For the text-containing cell, return its midpoint in (X, Y) coordinate format. 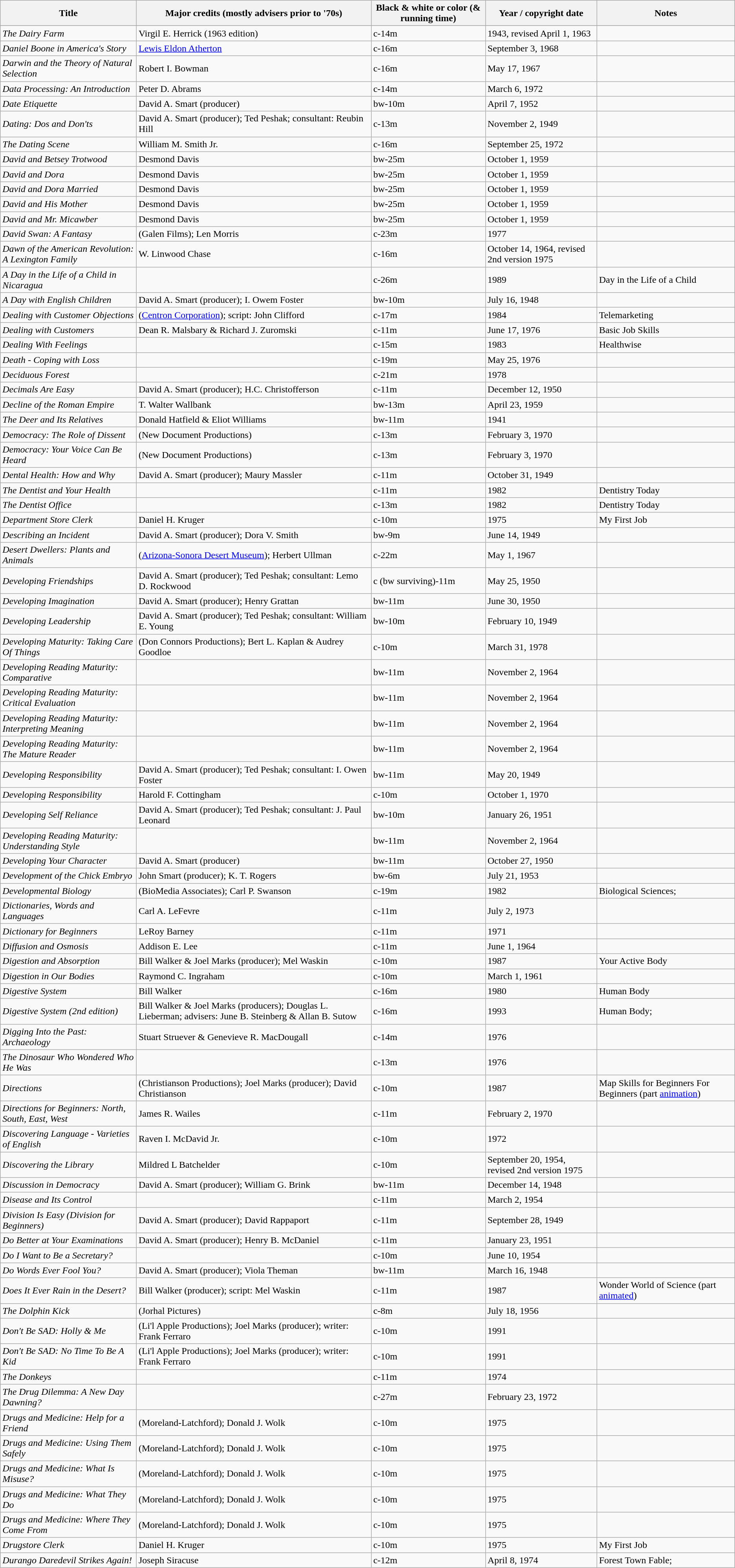
David and His Mother (68, 204)
September 28, 1949 (541, 1220)
July 21, 1953 (541, 876)
1989 (541, 280)
Joseph Siracuse (254, 1560)
Dean R. Malsbary & Richard J. Zuromski (254, 330)
David and Dora (68, 174)
bw-6m (428, 876)
Digestive System (2nd edition) (68, 1011)
Dealing with Customer Objections (68, 315)
c (bw surviving)-11m (428, 581)
Major credits (mostly advisers prior to '70s) (254, 13)
Developing Reading Maturity: Comparative (68, 672)
Do I Want to Be a Secretary? (68, 1255)
Title (68, 13)
David A. Smart (producer); Viola Theman (254, 1270)
David A. Smart (producer); Ted Peshak; consultant: J. Paul Leonard (254, 815)
A Day with English Children (68, 300)
1971 (541, 931)
c-12m (428, 1560)
John Smart (producer); K. T. Rogers (254, 876)
David A. Smart (producer); H.C. Christofferson (254, 390)
December 14, 1948 (541, 1185)
May 25, 1976 (541, 360)
December 12, 1950 (541, 390)
Do Better at Your Examinations (68, 1240)
1978 (541, 375)
c-27m (428, 1397)
September 25, 1972 (541, 144)
Human Body (666, 991)
Developing Friendships (68, 581)
March 2, 1954 (541, 1200)
(Jorhal Pictures) (254, 1311)
Bill Walker & Joel Marks (producers); Douglas L. Lieberman; advisers: June B. Steinberg & Allan B. Sutow (254, 1011)
David A. Smart (producer); Ted Peshak; consultant: Lemo D. Rockwood (254, 581)
Dawn of the American Revolution: A Lexington Family (68, 255)
c-23m (428, 234)
David and Betsey Trotwood (68, 159)
David A. Smart (producer); Maury Massler (254, 475)
1943, revised April 1, 1963 (541, 33)
(Arizona-Sonora Desert Museum); Herbert Ullman (254, 555)
Drugs and Medicine: Help for a Friend (68, 1423)
Democracy: The Role of Dissent (68, 434)
1984 (541, 315)
Development of the Chick Embryo (68, 876)
(Galen Films); Len Morris (254, 234)
Basic Job Skills (666, 330)
April 7, 1952 (541, 104)
May 17, 1967 (541, 68)
Developing Reading Maturity: Understanding Style (68, 841)
Dictionaries, Words and Languages (68, 911)
Do Words Ever Fool You? (68, 1270)
Digestion in Our Bodies (68, 976)
Developmental Biology (68, 891)
bw-13m (428, 405)
1974 (541, 1377)
Durango Daredevil Strikes Again! (68, 1560)
Digestion and Absorption (68, 961)
The Dinosaur Who Wondered Who He Was (68, 1062)
Drugs and Medicine: What They Do (68, 1499)
William M. Smith Jr. (254, 144)
Stuart Struever & Genevieve R. MacDougall (254, 1037)
Developing Maturity: Taking Care Of Things (68, 647)
1993 (541, 1011)
David A. Smart (producer); Henry Grattan (254, 601)
A Day in the Life of a Child in Nicaragua (68, 280)
LeRoy Barney (254, 931)
Discovering the Library (68, 1164)
Map Skills for Beginners For Beginners (part animation) (666, 1088)
1980 (541, 991)
Dealing with Customers (68, 330)
(Don Connors Productions); Bert L. Kaplan & Audrey Goodloe (254, 647)
Developing Imagination (68, 601)
Drugs and Medicine: Where They Come From (68, 1525)
Dictionary for Beginners (68, 931)
Addison E. Lee (254, 946)
March 1, 1961 (541, 976)
October 31, 1949 (541, 475)
Democracy: Your Voice Can Be Heard (68, 455)
Directions for Beginners: North, South, East, West (68, 1113)
W. Linwood Chase (254, 255)
David A. Smart (producer); Henry B. McDaniel (254, 1240)
July 2, 1973 (541, 911)
David A. Smart (producer); I. Owem Foster (254, 300)
Developing Reading Maturity: The Mature Reader (68, 749)
(BioMedia Associates); Carl P. Swanson (254, 891)
Discovering Language - Varieties of English (68, 1139)
Year / copyright date (541, 13)
bw-9m (428, 535)
Donald Hatfield & Eliot Williams (254, 419)
Developing Reading Maturity: Interpreting Meaning (68, 724)
1941 (541, 419)
c-21m (428, 375)
The Dentist and Your Health (68, 490)
Developing Leadership (68, 621)
David and Dora Married (68, 189)
Developing Reading Maturity: Critical Evaluation (68, 698)
Digging Into the Past: Archaeology (68, 1037)
The Dairy Farm (68, 33)
January 26, 1951 (541, 815)
Diffusion and Osmosis (68, 946)
Bill Walker (254, 991)
Does It Ever Rain in the Desert? (68, 1291)
David A. Smart (producer); Ted Peshak; consultant: William E. Young (254, 621)
April 23, 1959 (541, 405)
David and Mr. Micawber (68, 219)
October 14, 1964, revised 2nd version 1975 (541, 255)
c-15m (428, 345)
Human Body; (666, 1011)
October 1, 1970 (541, 795)
Desert Dwellers: Plants and Animals (68, 555)
Biological Sciences; (666, 891)
Drugs and Medicine: Using Them Safely (68, 1448)
May 25, 1950 (541, 581)
T. Walter Wallbank (254, 405)
May 20, 1949 (541, 775)
David A. Smart (producer); David Rappaport (254, 1220)
Peter D. Abrams (254, 89)
1983 (541, 345)
March 6, 1972 (541, 89)
Death - Coping with Loss (68, 360)
February 10, 1949 (541, 621)
1972 (541, 1139)
James R. Wailes (254, 1113)
September 3, 1968 (541, 48)
Decline of the Roman Empire (68, 405)
1977 (541, 234)
Raven I. McDavid Jr. (254, 1139)
c-8m (428, 1311)
Raymond C. Ingraham (254, 976)
Don't Be SAD: No Time To Be A Kid (68, 1357)
Drugs and Medicine: What Is Misuse? (68, 1474)
Harold F. Cottingham (254, 795)
March 31, 1978 (541, 647)
Mildred L Batchelder (254, 1164)
Daniel Boone in America's Story (68, 48)
June 1, 1964 (541, 946)
Virgil E. Herrick (1963 edition) (254, 33)
The Donkeys (68, 1377)
David Swan: A Fantasy (68, 234)
Department Store Clerk (68, 520)
Directions (68, 1088)
Forest Town Fable; (666, 1560)
Lewis Eldon Atherton (254, 48)
Robert I. Bowman (254, 68)
Your Active Body (666, 961)
The Drug Dilemma: A New Day Dawning? (68, 1397)
Decimals Are Easy (68, 390)
Telemarketing (666, 315)
c-22m (428, 555)
c-17m (428, 315)
The Dolphin Kick (68, 1311)
Notes (666, 13)
Darwin and the Theory of Natural Selection (68, 68)
Developing Self Reliance (68, 815)
Disease and Its Control (68, 1200)
June 10, 1954 (541, 1255)
Bill Walker & Joel Marks (producer); Mel Waskin (254, 961)
The Deer and Its Relatives (68, 419)
The Dentist Office (68, 505)
Data Processing: An Introduction (68, 89)
September 20, 1954, revised 2nd version 1975 (541, 1164)
March 16, 1948 (541, 1270)
Describing an Incident (68, 535)
Day in the Life of a Child (666, 280)
Dating: Dos and Don'ts (68, 124)
Healthwise (666, 345)
c-26m (428, 280)
Dental Health: How and Why (68, 475)
Date Etiquette (68, 104)
Developing Your Character (68, 861)
David A. Smart (producer); William G. Brink (254, 1185)
July 18, 1956 (541, 1311)
Don't Be SAD: Holly & Me (68, 1331)
June 14, 1949 (541, 535)
June 17, 1976 (541, 330)
Division Is Easy (Division for Beginners) (68, 1220)
(Centron Corporation); script: John Clifford (254, 315)
(Christianson Productions); Joel Marks (producer); David Christianson (254, 1088)
Drugstore Clerk (68, 1545)
Digestive System (68, 991)
July 16, 1948 (541, 300)
May 1, 1967 (541, 555)
June 30, 1950 (541, 601)
Carl A. LeFevre (254, 911)
David A. Smart (producer); Ted Peshak; consultant: I. Owen Foster (254, 775)
David A. Smart (producer); Ted Peshak; consultant: Reubin Hill (254, 124)
Discussion in Democracy (68, 1185)
January 23, 1951 (541, 1240)
April 8, 1974 (541, 1560)
Wonder World of Science (part animated) (666, 1291)
Black & white or color (& running time) (428, 13)
November 2, 1949 (541, 124)
February 2, 1970 (541, 1113)
February 23, 1972 (541, 1397)
Dealing With Feelings (68, 345)
Bill Walker (producer); script: Mel Waskin (254, 1291)
October 27, 1950 (541, 861)
The Dating Scene (68, 144)
David A. Smart (producer); Dora V. Smith (254, 535)
Deciduous Forest (68, 375)
